Return the (X, Y) coordinate for the center point of the cell that contains the specified text.  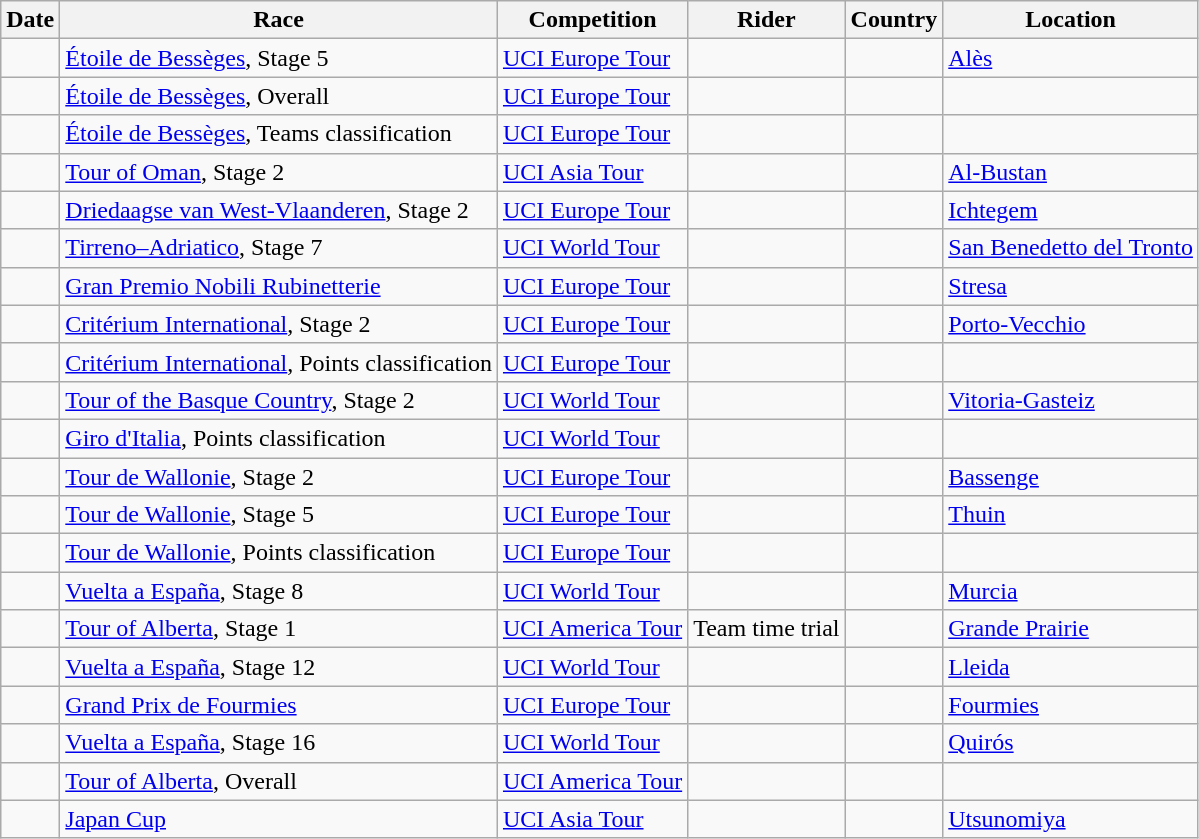
Tour de Wallonie, Stage 2 (279, 477)
Competition (592, 20)
San Benedetto del Tronto (1071, 248)
Japan Cup (279, 819)
Race (279, 20)
Grand Prix de Fourmies (279, 705)
Étoile de Bessèges, Overall (279, 96)
Country (894, 20)
Stresa (1071, 286)
Giro d'Italia, Points classification (279, 438)
Vuelta a España, Stage 16 (279, 743)
Quirós (1071, 743)
Tirreno–Adriatico, Stage 7 (279, 248)
Gran Premio Nobili Rubinetterie (279, 286)
Vuelta a España, Stage 8 (279, 591)
Al-Bustan (1071, 172)
Location (1071, 20)
Grande Prairie (1071, 629)
Tour of the Basque Country, Stage 2 (279, 400)
Tour de Wallonie, Stage 5 (279, 515)
Critérium International, Points classification (279, 362)
Étoile de Bessèges, Stage 5 (279, 58)
Murcia (1071, 591)
Porto-Vecchio (1071, 324)
Tour of Oman, Stage 2 (279, 172)
Rider (766, 20)
Tour de Wallonie, Points classification (279, 553)
Étoile de Bessèges, Teams classification (279, 134)
Alès (1071, 58)
Critérium International, Stage 2 (279, 324)
Tour of Alberta, Stage 1 (279, 629)
Vuelta a España, Stage 12 (279, 667)
Thuin (1071, 515)
Tour of Alberta, Overall (279, 781)
Ichtegem (1071, 210)
Date (30, 20)
Team time trial (766, 629)
Vitoria-Gasteiz (1071, 400)
Lleida (1071, 667)
Bassenge (1071, 477)
Driedaagse van West-Vlaanderen, Stage 2 (279, 210)
Fourmies (1071, 705)
Utsunomiya (1071, 819)
